Search for the cell housing the specified text and yield its [x, y] center coordinate. 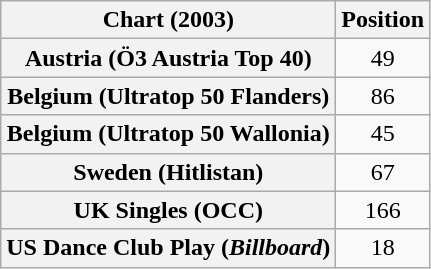
Position [383, 20]
Austria (Ö3 Austria Top 40) [168, 58]
18 [383, 248]
49 [383, 58]
Chart (2003) [168, 20]
166 [383, 210]
Belgium (Ultratop 50 Flanders) [168, 96]
UK Singles (OCC) [168, 210]
67 [383, 172]
US Dance Club Play (Billboard) [168, 248]
86 [383, 96]
Belgium (Ultratop 50 Wallonia) [168, 134]
Sweden (Hitlistan) [168, 172]
45 [383, 134]
